Capture the cell that displays the provided text and extract its (x, y) central coordinate. 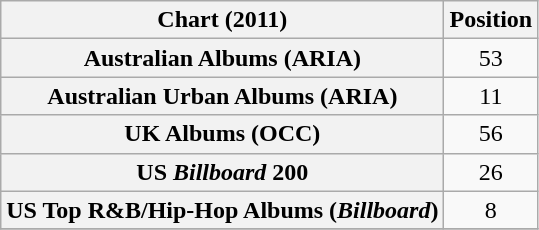
US Billboard 200 (222, 172)
US Top R&B/Hip-Hop Albums (Billboard) (222, 210)
UK Albums (OCC) (222, 134)
Australian Urban Albums (ARIA) (222, 96)
11 (491, 96)
56 (491, 134)
8 (491, 210)
Australian Albums (ARIA) (222, 58)
26 (491, 172)
53 (491, 58)
Position (491, 20)
Chart (2011) (222, 20)
